From the cell containing the given text, extract its center point as [X, Y] coordinate. 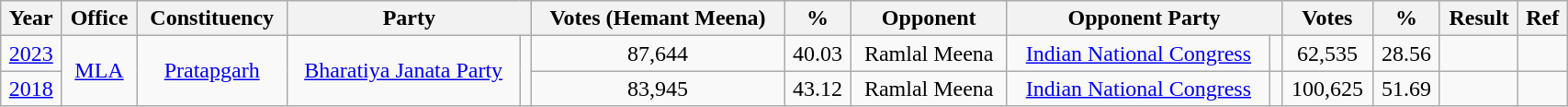
51.69 [1407, 89]
Pratapgarh [211, 71]
Opponent Party [1145, 18]
Result [1479, 18]
2023 [31, 53]
2018 [31, 89]
Votes [1327, 18]
Votes (Hemant Meena) [658, 18]
83,945 [658, 89]
Ref [1543, 18]
43.12 [818, 89]
62,535 [1327, 53]
28.56 [1407, 53]
100,625 [1327, 89]
Year [31, 18]
Bharatiya Janata Party [403, 71]
Constituency [211, 18]
Party [409, 18]
MLA [99, 71]
Opponent [929, 18]
40.03 [818, 53]
87,644 [658, 53]
Office [99, 18]
